Search for the cell housing the specified text and yield its [X, Y] center coordinate. 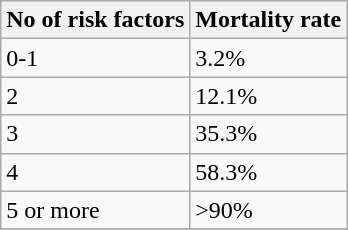
5 or more [96, 210]
0-1 [96, 58]
Mortality rate [268, 20]
58.3% [268, 172]
12.1% [268, 96]
3 [96, 134]
2 [96, 96]
3.2% [268, 58]
>90% [268, 210]
No of risk factors [96, 20]
4 [96, 172]
35.3% [268, 134]
